Return [x, y] of the center of cell containing provided text 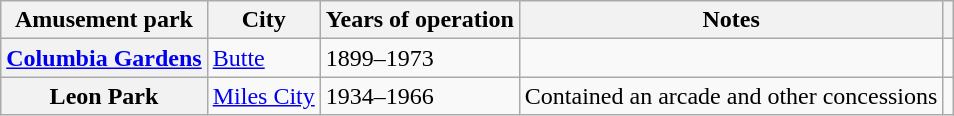
1899–1973 [420, 58]
Years of operation [420, 20]
Leon Park [104, 96]
Notes [731, 20]
Columbia Gardens [104, 58]
Amusement park [104, 20]
Butte [264, 58]
Contained an arcade and other concessions [731, 96]
City [264, 20]
1934–1966 [420, 96]
Miles City [264, 96]
